Identify which cell holds the provided text, then report its [x, y] central coordinate. 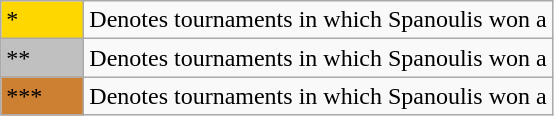
*** [42, 96]
* [42, 20]
** [42, 58]
